Determine the (x, y) coordinate at the center of the cell enclosing the given text.  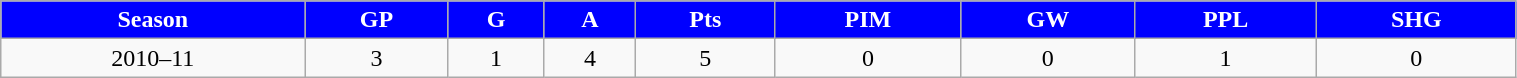
Season (153, 20)
PPL (1226, 20)
SHG (1416, 20)
A (590, 20)
2010–11 (153, 58)
3 (376, 58)
4 (590, 58)
Pts (706, 20)
GP (376, 20)
G (496, 20)
GW (1048, 20)
PIM (868, 20)
5 (706, 58)
